Locate the cell with the specified text and output its [X, Y] center coordinate. 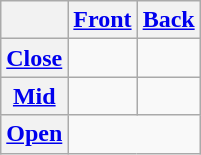
Mid [34, 96]
Front [102, 20]
Back [168, 20]
Close [34, 58]
Open [34, 134]
